Determine the (x, y) coordinate at the center of the cell enclosing the given text.  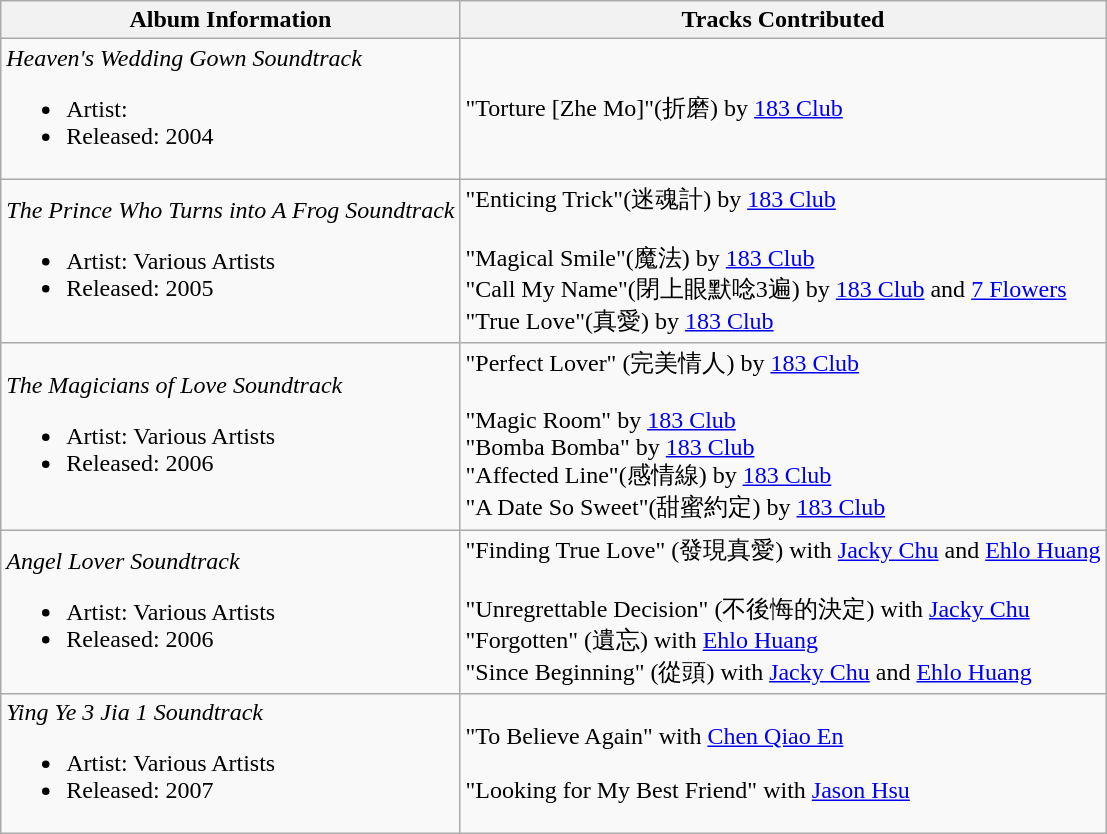
"Enticing Trick"(迷魂計) by 183 Club"Magical Smile"(魔法) by 183 Club "Call My Name"(閉上眼默唸3遍) by 183 Club and 7 Flowers "True Love"(真愛) by 183 Club (783, 261)
Angel Lover SoundtrackArtist: Various ArtistsReleased: 2006 (230, 612)
Album Information (230, 20)
Tracks Contributed (783, 20)
Ying Ye 3 Jia 1 SoundtrackArtist: Various ArtistsReleased: 2007 (230, 764)
"To Believe Again" with Chen Qiao En"Looking for My Best Friend" with Jason Hsu (783, 764)
"Torture [Zhe Mo]"(折磨) by 183 Club (783, 109)
The Prince Who Turns into A Frog SoundtrackArtist: Various ArtistsReleased: 2005 (230, 261)
The Magicians of Love SoundtrackArtist: Various ArtistsReleased: 2006 (230, 436)
Heaven's Wedding Gown SoundtrackArtist:Released: 2004 (230, 109)
